Detect which cell encompasses the target text, then output its [X, Y] center coordinate. 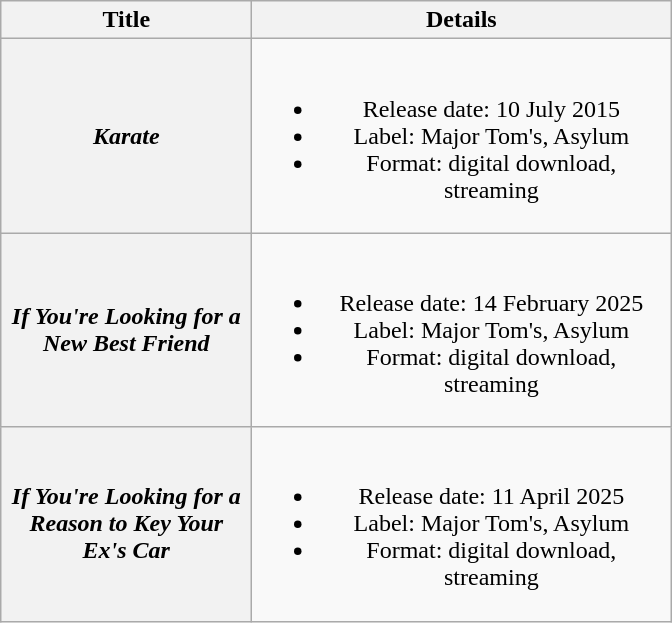
Title [126, 20]
Details [462, 20]
If You're Looking for a Reason to Key Your Ex's Car [126, 524]
Release date: 11 April 2025Label: Major Tom's, AsylumFormat: digital download, streaming [462, 524]
Karate [126, 136]
Release date: 14 February 2025Label: Major Tom's, AsylumFormat: digital download, streaming [462, 330]
If You're Looking for a New Best Friend [126, 330]
Release date: 10 July 2015Label: Major Tom's, AsylumFormat: digital download, streaming [462, 136]
